Return the [X, Y] coordinate for the center point of the cell that contains the specified text.  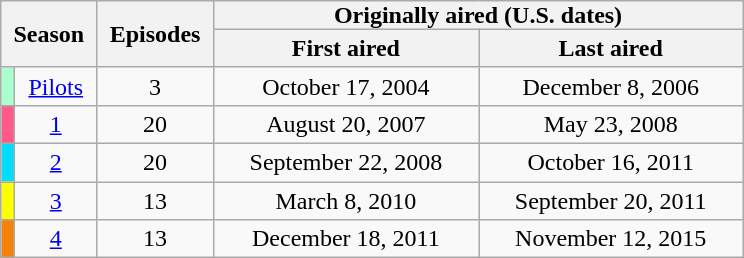
March 8, 2010 [346, 201]
First aired [346, 48]
October 17, 2004 [346, 86]
2 [56, 162]
November 12, 2015 [611, 239]
4 [56, 239]
October 16, 2011 [611, 162]
Pilots [56, 86]
Last aired [611, 48]
September 22, 2008 [346, 162]
December 18, 2011 [346, 239]
1 [56, 124]
August 20, 2007 [346, 124]
December 8, 2006 [611, 86]
September 20, 2011 [611, 201]
Episodes [155, 34]
Season [49, 34]
May 23, 2008 [611, 124]
Originally aired (U.S. dates) [478, 15]
